Detect which cell encompasses the target text, then output its [X, Y] center coordinate. 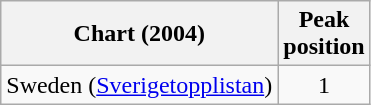
Peakposition [324, 34]
Sweden (Sverigetopplistan) [140, 85]
1 [324, 85]
Chart (2004) [140, 34]
